Extract the (x, y) coordinate from the center of the cell holding the provided text.  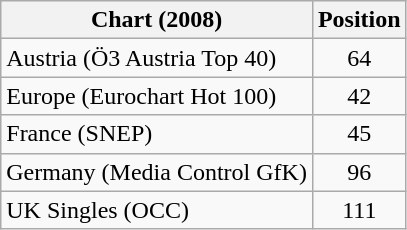
Position (359, 20)
111 (359, 210)
42 (359, 96)
45 (359, 134)
UK Singles (OCC) (157, 210)
64 (359, 58)
Europe (Eurochart Hot 100) (157, 96)
Chart (2008) (157, 20)
Germany (Media Control GfK) (157, 172)
96 (359, 172)
Austria (Ö3 Austria Top 40) (157, 58)
France (SNEP) (157, 134)
